Locate the cell with the specified text and output its (X, Y) center coordinate. 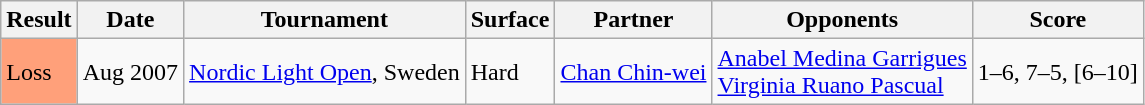
Score (1058, 20)
Result (39, 20)
Surface (510, 20)
1–6, 7–5, [6–10] (1058, 72)
Opponents (842, 20)
Chan Chin-wei (634, 72)
Date (130, 20)
Anabel Medina Garrigues Virginia Ruano Pascual (842, 72)
Partner (634, 20)
Aug 2007 (130, 72)
Nordic Light Open, Sweden (325, 72)
Hard (510, 72)
Loss (39, 72)
Tournament (325, 20)
